Locate the cell with the specified text and output its (X, Y) center coordinate. 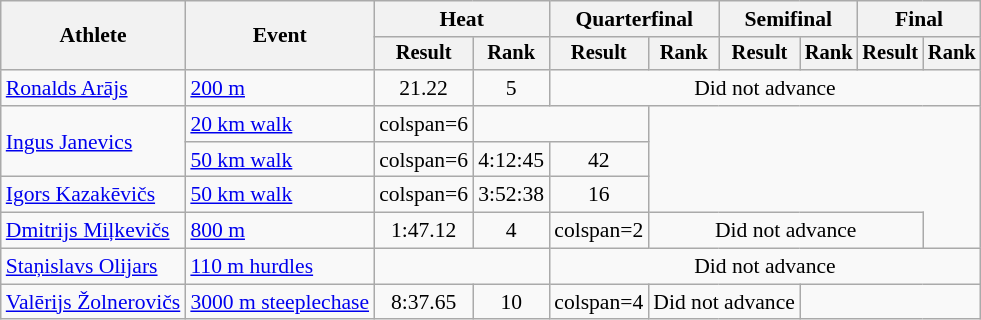
Ingus Janevics (94, 142)
200 m (280, 88)
800 m (280, 231)
Ronalds Arājs (94, 88)
4 (511, 231)
5 (511, 88)
1:47.12 (424, 231)
Staņislavs Olijars (94, 267)
Quarterfinal (634, 19)
colspan=4 (598, 302)
4:12:45 (511, 160)
21.22 (424, 88)
42 (598, 160)
Dmitrijs Miļkevičs (94, 231)
8:37.65 (424, 302)
Valērijs Žolnerovičs (94, 302)
10 (511, 302)
Heat (462, 19)
colspan=2 (598, 231)
110 m hurdles (280, 267)
Igors Kazakēvičs (94, 195)
Event (280, 36)
3:52:38 (511, 195)
Semifinal (788, 19)
3000 m steeplechase (280, 302)
Final (918, 19)
16 (598, 195)
20 km walk (280, 124)
Athlete (94, 36)
